Find where the given text appears and provide that cell's center as [x, y] coordinate. 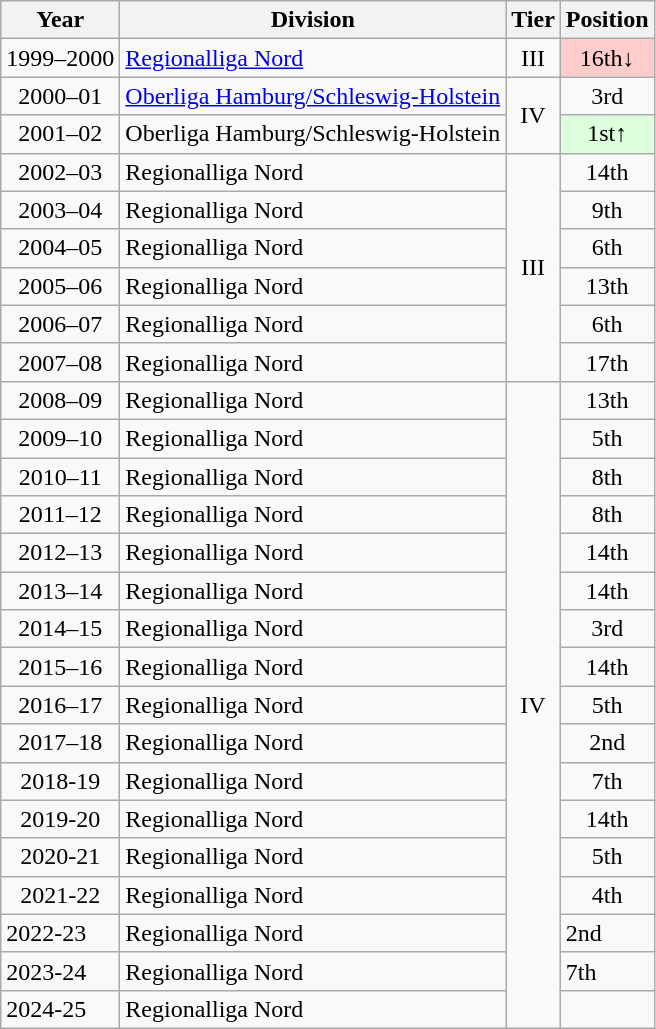
Year [60, 20]
Position [607, 20]
2022-23 [60, 933]
2021-22 [60, 895]
2015–16 [60, 667]
2012–13 [60, 553]
9th [607, 210]
2013–14 [60, 591]
2019-20 [60, 819]
2008–09 [60, 400]
1999–2000 [60, 58]
2016–17 [60, 705]
1st↑ [607, 134]
17th [607, 362]
2007–08 [60, 362]
Tier [534, 20]
2010–11 [60, 477]
Division [313, 20]
2003–04 [60, 210]
2001–02 [60, 134]
2006–07 [60, 324]
2014–15 [60, 629]
4th [607, 895]
2004–05 [60, 248]
2011–12 [60, 515]
16th↓ [607, 58]
2020-21 [60, 857]
2024-25 [60, 1009]
2000–01 [60, 96]
2017–18 [60, 743]
2023-24 [60, 971]
2018-19 [60, 781]
2009–10 [60, 438]
2005–06 [60, 286]
2002–03 [60, 172]
